Determine the (X, Y) coordinate at the center of the cell enclosing the given text.  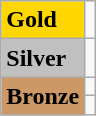
Gold (43, 20)
Silver (43, 58)
Bronze (43, 96)
